Pinpoint the cell where the given text exists, returning its (X, Y) midpoint coordinate. 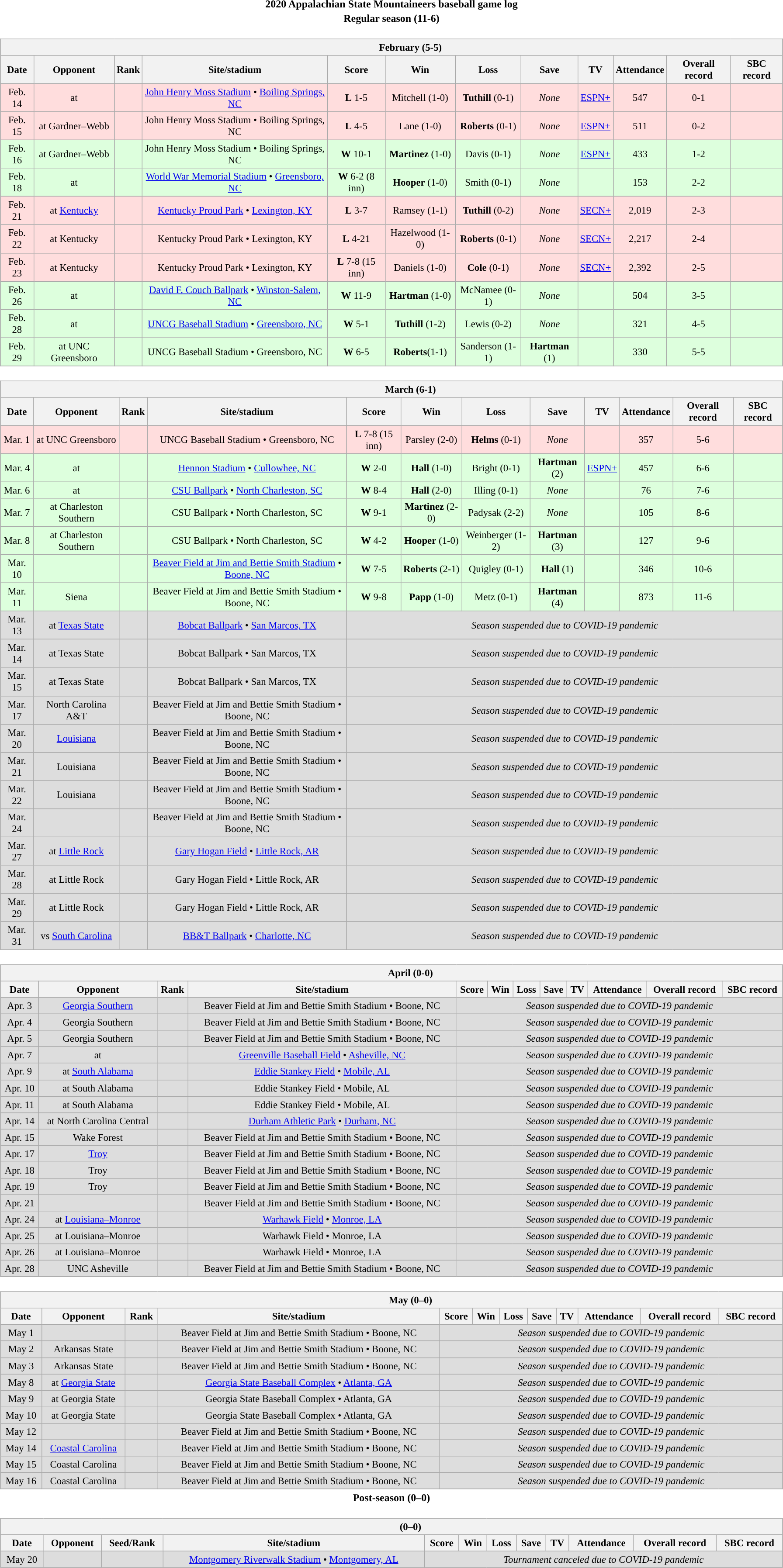
Hartman (2) (558, 468)
May 2 (21, 1349)
5-5 (699, 352)
Durham Athletic Park • Durham, NC (322, 1121)
433 (640, 155)
Martinez (1-0) (420, 155)
2-2 (699, 183)
6-6 (703, 468)
David F. Couch Ballpark • Winston-Salem, NC (235, 295)
Hartman (1-0) (420, 295)
Greenville Baseball Field • Asheville, NC (322, 1055)
127 (646, 541)
Apr. 5 (20, 1039)
W 9-8 (374, 597)
Tuthill (0-2) (489, 211)
Hall (2-0) (431, 490)
Davis (0-1) (489, 155)
Mar. 28 (17, 880)
0-1 (699, 98)
Apr. 10 (20, 1088)
Apr. 28 (20, 1269)
W 6-2 (8 inn) (356, 183)
Feb. 22 (17, 238)
(0–0) (391, 1527)
Hall (1) (558, 569)
World War Memorial Stadium • Greensboro, NC (235, 183)
Feb. 18 (17, 183)
5-6 (703, 439)
Weinberger (1-2) (496, 541)
Feb. 15 (17, 126)
Apr. 17 (20, 1154)
Hall (1-0) (431, 468)
Apr. 25 (20, 1236)
Mar. 7 (17, 513)
Seed/Rank (132, 1543)
2-3 (699, 211)
Mar. 31 (17, 936)
Mar. 29 (17, 908)
Mar. 13 (17, 625)
May 1 (21, 1333)
Roberts (2-1) (431, 569)
4-5 (699, 323)
Mar. 10 (17, 569)
W 10-1 (356, 155)
2,217 (640, 238)
Wake Forest (98, 1137)
Mar. 15 (17, 681)
Apr. 15 (20, 1137)
105 (646, 513)
9-6 (703, 541)
Apr. 3 (20, 1006)
Daniels (1-0) (420, 267)
Mar. 11 (17, 597)
May 15 (21, 1464)
L 4-5 (356, 126)
511 (640, 126)
Mar. 20 (17, 738)
W 11-9 (356, 295)
547 (640, 98)
May (0–0) (391, 1300)
vs South Carolina (76, 936)
May 14 (21, 1448)
Apr. 26 (20, 1252)
Bright (0-1) (496, 468)
Feb. 29 (17, 352)
321 (640, 323)
Quigley (0-1) (496, 569)
Feb. 21 (17, 211)
May 16 (21, 1481)
7-6 (703, 490)
Mar. 27 (17, 851)
Apr. 4 (20, 1022)
Roberts(1-1) (420, 352)
L 3-7 (356, 211)
457 (646, 468)
Apr. 11 (20, 1105)
Apr. 19 (20, 1187)
Apr. 7 (20, 1055)
W 6-5 (356, 352)
W 5-1 (356, 323)
Montgomery Riverwalk Stadium • Montgomery, AL (294, 1559)
1-2 (699, 155)
Padysak (2-2) (496, 513)
Illing (0-1) (496, 490)
76 (646, 490)
2-5 (699, 267)
Siena (76, 597)
Sanderson (1-1) (489, 352)
Mar. 14 (17, 653)
Mar. 4 (17, 468)
McNamee (0-1) (489, 295)
0-2 (699, 126)
W 2-0 (374, 468)
Apr. 9 (20, 1071)
Feb. 23 (17, 267)
Cole (0-1) (489, 267)
2,392 (640, 267)
W 8-4 (374, 490)
Hennon Stadium • Cullowhee, NC (247, 468)
Martinez (2-0) (431, 513)
Helms (0-1) (496, 439)
Tournament canceled due to COVID-19 pandemic (603, 1559)
May 3 (21, 1366)
Mar. 1 (17, 439)
Mitchell (1-0) (420, 98)
Smith (0-1) (489, 183)
Apr. 14 (20, 1121)
11-6 (703, 597)
Mar. 8 (17, 541)
L 1-5 (356, 98)
504 (640, 295)
BB&T Ballpark • Charlotte, NC (247, 936)
10-6 (703, 569)
2,019 (640, 211)
Mar. 22 (17, 795)
357 (646, 439)
Feb. 26 (17, 295)
W 7-5 (374, 569)
W 9-1 (374, 513)
Metz (0-1) (496, 597)
Hartman (4) (558, 597)
North Carolina A&T (76, 710)
Mar. 24 (17, 823)
L 4-21 (356, 238)
Apr. 24 (20, 1219)
Hartman (1) (550, 352)
May 9 (21, 1399)
330 (640, 352)
Tuthill (0-1) (489, 98)
Apr. 21 (20, 1203)
Mar. 17 (17, 710)
Feb. 28 (17, 323)
Apr. 18 (20, 1170)
Feb. 14 (17, 98)
April (0-0) (391, 973)
May 10 (21, 1415)
Feb. 16 (17, 155)
May 12 (21, 1431)
February (5-5) (391, 47)
873 (646, 597)
Mar. 21 (17, 766)
May 8 (21, 1382)
Tuthill (1-2) (420, 323)
May 20 (22, 1559)
2-4 (699, 238)
Papp (1-0) (431, 597)
153 (640, 183)
Lane (1-0) (420, 126)
346 (646, 569)
Lewis (0-2) (489, 323)
Hartman (3) (558, 541)
UNC Asheville (98, 1269)
Ramsey (1-1) (420, 211)
Parsley (2-0) (431, 439)
W 4-2 (374, 541)
at North Carolina Central (98, 1121)
3-5 (699, 295)
March (6-1) (391, 389)
Mar. 6 (17, 490)
Hazelwood (1-0) (420, 238)
8-6 (703, 513)
